Find where the given text appears and provide that cell's center as [x, y] coordinate. 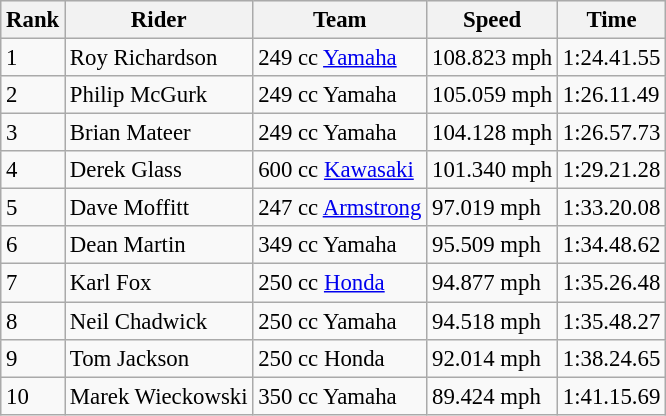
108.823 mph [492, 58]
1:26.11.49 [612, 95]
1:35.48.27 [612, 321]
Roy Richardson [159, 58]
8 [33, 321]
Derek Glass [159, 170]
Philip McGurk [159, 95]
94.518 mph [492, 321]
1:34.48.62 [612, 245]
Rider [159, 20]
1:35.26.48 [612, 283]
5 [33, 208]
Speed [492, 20]
4 [33, 170]
600 cc Kawasaki [340, 170]
Team [340, 20]
7 [33, 283]
Time [612, 20]
1:26.57.73 [612, 133]
2 [33, 95]
1:41.15.69 [612, 396]
95.509 mph [492, 245]
247 cc Armstrong [340, 208]
Karl Fox [159, 283]
97.019 mph [492, 208]
Dave Moffitt [159, 208]
94.877 mph [492, 283]
250 cc Yamaha [340, 321]
1:33.20.08 [612, 208]
Marek Wieckowski [159, 396]
9 [33, 358]
Neil Chadwick [159, 321]
1:24.41.55 [612, 58]
104.128 mph [492, 133]
349 cc Yamaha [340, 245]
10 [33, 396]
92.014 mph [492, 358]
1:29.21.28 [612, 170]
3 [33, 133]
Tom Jackson [159, 358]
Rank [33, 20]
1:38.24.65 [612, 358]
6 [33, 245]
Dean Martin [159, 245]
1 [33, 58]
101.340 mph [492, 170]
89.424 mph [492, 396]
Brian Mateer [159, 133]
105.059 mph [492, 95]
350 cc Yamaha [340, 396]
